Identify which cell holds the provided text, then report its [x, y] central coordinate. 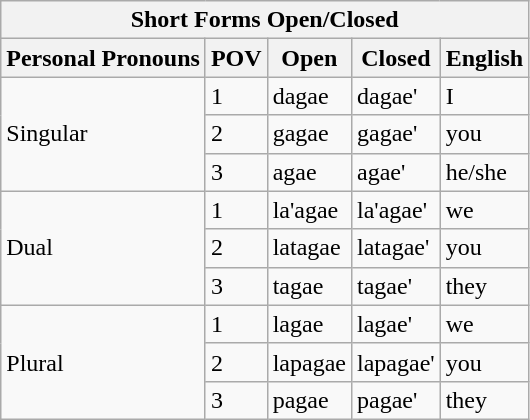
gagae [309, 134]
la'agae [309, 210]
lapagae [309, 362]
Singular [104, 134]
Personal Pronouns [104, 58]
agae' [396, 172]
la'agae' [396, 210]
lagae' [396, 324]
tagae' [396, 286]
Open [309, 58]
Dual [104, 248]
English [484, 58]
he/she [484, 172]
lagae [309, 324]
latagae' [396, 248]
dagae [309, 96]
agae [309, 172]
I [484, 96]
Closed [396, 58]
pagae' [396, 400]
Plural [104, 362]
pagae [309, 400]
latagae [309, 248]
tagae [309, 286]
lapagae' [396, 362]
gagae' [396, 134]
dagae' [396, 96]
POV [236, 58]
Short Forms Open/Closed [265, 20]
